For the text-containing cell, return its midpoint in [x, y] coordinate format. 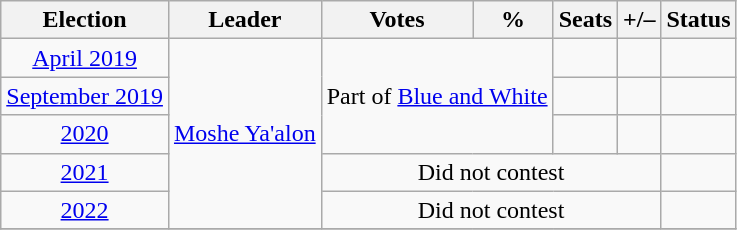
2020 [85, 134]
Leader [244, 20]
2021 [85, 172]
Moshe Ya'alon [244, 134]
Part of Blue and White [437, 96]
% [513, 20]
Status [698, 20]
Seats [585, 20]
September 2019 [85, 96]
Election [85, 20]
Votes [397, 20]
April 2019 [85, 58]
+/– [640, 20]
2022 [85, 210]
